Extract the (x, y) coordinate from the center of the cell holding the provided text.  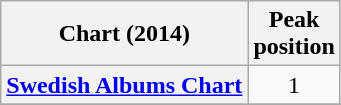
Peakposition (294, 34)
1 (294, 85)
Swedish Albums Chart (124, 85)
Chart (2014) (124, 34)
